Provide the (x, y) coordinate of the cell's center where the given text is located.  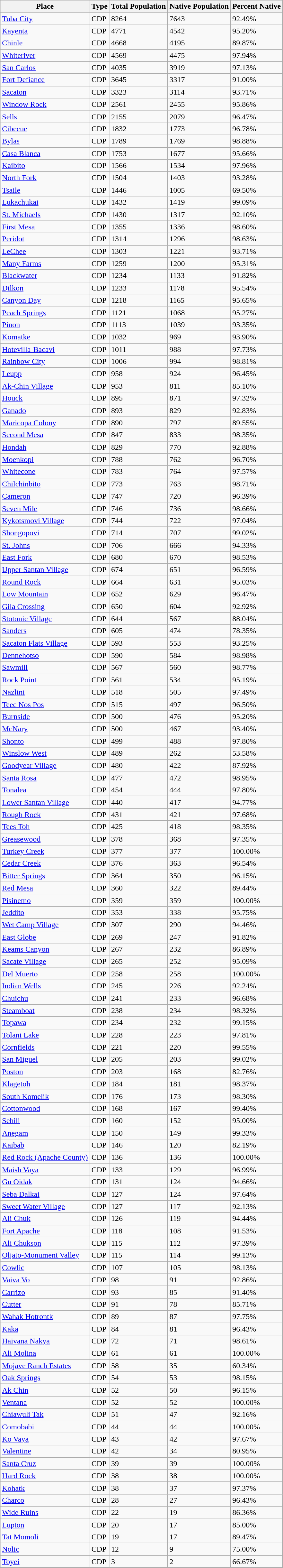
650 (138, 606)
Sells (45, 116)
Casa Blanca (45, 153)
226 (199, 986)
4195 (199, 43)
Percent Native (257, 6)
Santa Cruz (45, 1463)
Upper Santan Village (45, 570)
262 (199, 753)
Tat Momoli (45, 1537)
97.13% (257, 68)
Pisinemo (45, 900)
North Fork (45, 178)
98 (138, 1280)
99.13% (257, 1255)
1011 (138, 349)
Kykotsmovi Village (45, 521)
131 (138, 1182)
Sacaton Flats Village (45, 643)
Maish Vaya (45, 1170)
241 (138, 998)
37 (199, 1488)
1200 (199, 263)
87.92% (257, 766)
94.44% (257, 1219)
Rainbow City (45, 362)
631 (199, 582)
722 (199, 521)
418 (199, 827)
833 (199, 435)
Ganado (45, 410)
267 (138, 949)
St. Michaels (45, 215)
1753 (138, 153)
Fort Apache (45, 1231)
92.24% (257, 986)
96.50% (257, 704)
Leupp (45, 374)
98.32% (257, 1010)
489 (138, 753)
Tonalea (45, 790)
East Globe (45, 937)
417 (199, 802)
7643 (199, 19)
Winslow West (45, 753)
99.09% (257, 202)
Ali Molina (45, 1353)
480 (138, 766)
3323 (138, 92)
72 (138, 1341)
3114 (199, 92)
353 (138, 912)
205 (138, 1059)
Greasewood (45, 839)
Second Mesa (45, 435)
Santa Rosa (45, 778)
Kayenta (45, 31)
92.92% (257, 606)
Nazlini (45, 692)
644 (138, 619)
McNary (45, 729)
Oljato-Monument Valley (45, 1255)
221 (138, 1047)
Cibecue (45, 129)
97.39% (257, 1243)
1113 (138, 325)
Indian Wells (45, 986)
1317 (199, 215)
95.09% (257, 962)
97.81% (257, 1035)
Comobabi (45, 1427)
93.25% (257, 643)
Cowlic (45, 1268)
Charco (45, 1500)
Kohatk (45, 1488)
Houck (45, 398)
Carrizo (45, 1292)
129 (199, 1170)
96.59% (257, 570)
553 (199, 643)
363 (199, 863)
1403 (199, 178)
1005 (199, 190)
736 (199, 508)
51 (138, 1415)
1165 (199, 300)
Many Farms (45, 263)
99.40% (257, 1108)
Blackwater (45, 276)
93.40% (257, 729)
773 (138, 484)
368 (199, 839)
Window Rock (45, 104)
3317 (199, 80)
Native Population (199, 6)
Sehili (45, 1121)
1133 (199, 276)
78.35% (257, 631)
119 (199, 1219)
Gu Oidak (45, 1182)
518 (138, 692)
Rough Rock (45, 815)
Cornfields (45, 1047)
89.44% (257, 888)
108 (199, 1231)
Valentine (45, 1451)
252 (199, 962)
4569 (138, 55)
2079 (199, 116)
97.94% (257, 55)
San Carlos (45, 68)
Hard Rock (45, 1476)
86.36% (257, 1512)
98.77% (257, 668)
Steamboat (45, 1010)
Komatke (45, 337)
East Fork (45, 558)
Peridot (45, 239)
Poston (45, 1072)
Dennehotso (45, 655)
1234 (138, 276)
176 (138, 1096)
94.66% (257, 1182)
92.88% (257, 447)
322 (199, 888)
98.71% (257, 484)
515 (138, 704)
98.53% (257, 558)
Pinon (45, 325)
95.27% (257, 312)
1178 (199, 288)
Tuba City (45, 19)
Anegam (45, 1133)
1789 (138, 141)
Klagetoh (45, 1084)
89.55% (257, 423)
87 (199, 1316)
78 (199, 1304)
421 (199, 815)
228 (138, 1035)
497 (199, 704)
Ak-Chin Village (45, 386)
105 (199, 1268)
Jeddito (45, 912)
847 (138, 435)
666 (199, 545)
2455 (199, 104)
Ventana (45, 1402)
Lupton (45, 1525)
85 (199, 1292)
95.75% (257, 912)
1006 (138, 362)
107 (138, 1268)
Vaiva Vo (45, 1280)
770 (199, 447)
4668 (138, 43)
53 (199, 1378)
St. Johns (45, 545)
474 (199, 631)
Tees Toh (45, 827)
674 (138, 570)
1233 (138, 288)
98.63% (257, 239)
431 (138, 815)
1677 (199, 153)
561 (138, 680)
651 (199, 570)
Lower Santan Village (45, 802)
97.67% (257, 1439)
117 (199, 1206)
Sweet Water Village (45, 1206)
Turkey Creek (45, 851)
Peach Springs (45, 312)
96.45% (257, 374)
Maricopa Colony (45, 423)
924 (199, 374)
Wahak Hotrontk (45, 1316)
98.61% (257, 1341)
97.37% (257, 1488)
Chinle (45, 43)
98.81% (257, 362)
69.50% (257, 190)
98.95% (257, 778)
454 (138, 790)
1773 (199, 129)
1419 (199, 202)
499 (138, 741)
91.00% (257, 80)
746 (138, 508)
28 (138, 1500)
Whitecone (45, 472)
88.04% (257, 619)
605 (138, 631)
744 (138, 521)
Cameron (45, 496)
425 (138, 827)
440 (138, 802)
92.10% (257, 215)
9 (199, 1549)
98.15% (257, 1378)
811 (199, 386)
34 (199, 1451)
1534 (199, 166)
584 (199, 655)
1832 (138, 129)
35 (199, 1366)
590 (138, 655)
Tsaile (45, 190)
477 (138, 778)
670 (199, 558)
Tolani Lake (45, 1035)
Bylas (45, 141)
1032 (138, 337)
2155 (138, 116)
Canyon Day (45, 300)
96.99% (257, 1170)
233 (199, 998)
Seven Mile (45, 508)
Lukachukai (45, 202)
360 (138, 888)
245 (138, 986)
604 (199, 606)
269 (138, 937)
85.71% (257, 1304)
181 (199, 1084)
1039 (199, 325)
1355 (138, 227)
Red Mesa (45, 888)
629 (199, 594)
763 (199, 484)
472 (199, 778)
247 (199, 937)
Seba Dalkai (45, 1194)
95.19% (257, 680)
91.40% (257, 1292)
706 (138, 545)
Stotonic Village (45, 619)
1430 (138, 215)
114 (199, 1255)
2561 (138, 104)
93.28% (257, 178)
92.16% (257, 1415)
4035 (138, 68)
707 (199, 533)
422 (199, 766)
82.19% (257, 1145)
97.73% (257, 349)
890 (138, 423)
167 (199, 1108)
184 (138, 1084)
958 (138, 374)
12 (138, 1549)
Gila Crossing (45, 606)
762 (199, 459)
Sacaton (45, 92)
95.66% (257, 153)
43 (138, 1439)
98.88% (257, 141)
98.60% (257, 227)
22 (138, 1512)
Chilchinbito (45, 484)
152 (199, 1121)
Keams Canyon (45, 949)
92.13% (257, 1206)
4771 (138, 31)
86.89% (257, 949)
Chiawuli Tak (45, 1415)
Dilkon (45, 288)
1446 (138, 190)
Goodyear Village (45, 766)
81 (199, 1329)
220 (199, 1047)
Cedar Creek (45, 863)
85.00% (257, 1525)
Haivana Nakya (45, 1341)
Low Mountain (45, 594)
Del Muerto (45, 974)
680 (138, 558)
871 (199, 398)
1566 (138, 166)
97.64% (257, 1194)
92.86% (257, 1280)
1296 (199, 239)
1432 (138, 202)
97.35% (257, 839)
783 (138, 472)
27 (199, 1500)
1259 (138, 263)
85.10% (257, 386)
Mojave Ranch Estates (45, 1366)
338 (199, 912)
307 (138, 925)
47 (199, 1415)
Wide Ruins (45, 1512)
94.46% (257, 925)
505 (199, 692)
97.49% (257, 692)
149 (199, 1133)
350 (199, 876)
788 (138, 459)
Whiteriver (45, 55)
54 (138, 1378)
98.37% (257, 1084)
376 (138, 863)
Type (100, 6)
Kaibab (45, 1145)
133 (138, 1170)
99.15% (257, 1023)
1068 (199, 312)
664 (138, 582)
Chuichu (45, 998)
Moenkopi (45, 459)
488 (199, 741)
652 (138, 594)
89.47% (257, 1537)
Kaka (45, 1329)
Sanders (45, 631)
Rock Point (45, 680)
Ko Vaya (45, 1439)
66.67% (257, 1562)
San Miguel (45, 1059)
3919 (199, 68)
Ali Chuk (45, 1219)
444 (199, 790)
1121 (138, 312)
560 (199, 668)
97.68% (257, 815)
71 (199, 1341)
First Mesa (45, 227)
95.86% (257, 104)
893 (138, 410)
Ak Chin (45, 1390)
94.33% (257, 545)
98.13% (257, 1268)
953 (138, 386)
99.55% (257, 1047)
98.66% (257, 508)
96.78% (257, 129)
238 (138, 1010)
Cutter (45, 1304)
96.68% (257, 998)
LeChee (45, 251)
290 (199, 925)
97.57% (257, 472)
92.49% (257, 19)
Cottonwood (45, 1108)
797 (199, 423)
97.96% (257, 166)
Place (45, 6)
1303 (138, 251)
714 (138, 533)
720 (199, 496)
378 (138, 839)
Fort Defiance (45, 80)
1218 (138, 300)
747 (138, 496)
764 (199, 472)
4542 (199, 31)
994 (199, 362)
476 (199, 716)
3645 (138, 80)
593 (138, 643)
Total Population (138, 6)
Sawmill (45, 668)
96.39% (257, 496)
895 (138, 398)
95.31% (257, 263)
98.30% (257, 1096)
160 (138, 1121)
1336 (199, 227)
223 (199, 1035)
Nolic (45, 1549)
118 (138, 1231)
53.58% (257, 753)
126 (138, 1219)
364 (138, 876)
95.03% (257, 582)
969 (199, 337)
120 (199, 1145)
89 (138, 1316)
95.54% (257, 288)
82.76% (257, 1072)
8264 (138, 19)
Shongopovi (45, 533)
988 (199, 349)
95.00% (257, 1121)
4475 (199, 55)
467 (199, 729)
Bitter Springs (45, 876)
1221 (199, 251)
60.34% (257, 1366)
92.83% (257, 410)
146 (138, 1145)
93 (138, 1292)
93.35% (257, 325)
Teec Nos Pos (45, 704)
1504 (138, 178)
20 (138, 1525)
95.65% (257, 300)
Wet Camp Village (45, 925)
97.75% (257, 1316)
Sacate Village (45, 962)
Ali Chukson (45, 1243)
1314 (138, 239)
2 (199, 1562)
Hondah (45, 447)
Toyei (45, 1562)
99.33% (257, 1133)
96.70% (257, 459)
96.54% (257, 863)
3 (138, 1562)
97.04% (257, 521)
Oak Springs (45, 1378)
75.00% (257, 1549)
South Komelik (45, 1096)
98.98% (257, 655)
84 (138, 1329)
Burnside (45, 716)
Hotevilla-Bacavi (45, 349)
Round Rock (45, 582)
1769 (199, 141)
534 (199, 680)
Red Rock (Apache County) (45, 1158)
89.87% (257, 43)
58 (138, 1366)
265 (138, 962)
97.32% (257, 398)
173 (199, 1096)
93.90% (257, 337)
80.95% (257, 1451)
Kaibito (45, 166)
94.77% (257, 802)
91.53% (257, 1231)
Shonto (45, 741)
50 (199, 1390)
150 (138, 1133)
Topawa (45, 1023)
112 (199, 1243)
